Return the [x, y] coordinate for the center point of the cell that contains the specified text.  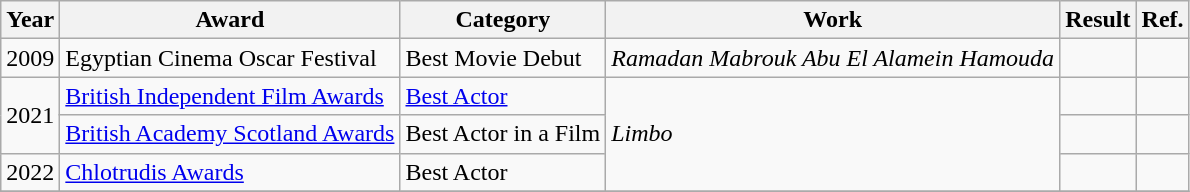
Category [503, 20]
Egyptian Cinema Oscar Festival [230, 58]
2022 [30, 172]
2021 [30, 115]
British Independent Film Awards [230, 96]
Best Movie Debut [503, 58]
Award [230, 20]
Chlotrudis Awards [230, 172]
Ramadan Mabrouk Abu El Alamein Hamouda [833, 58]
Limbo [833, 134]
British Academy Scotland Awards [230, 134]
Year [30, 20]
Result [1098, 20]
Best Actor in a Film [503, 134]
2009 [30, 58]
Work [833, 20]
Ref. [1162, 20]
